Return (x, y) of the center of cell containing provided text 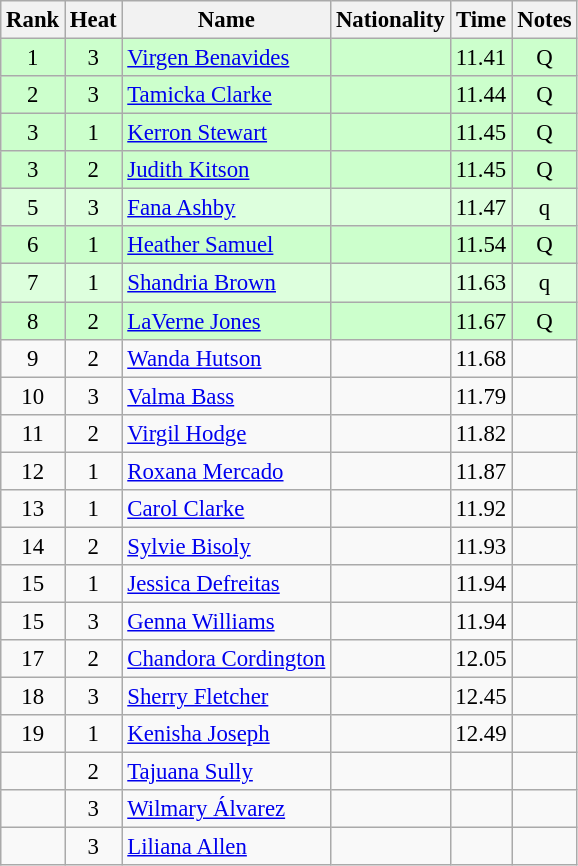
12.45 (481, 697)
11.63 (481, 283)
Shandria Brown (226, 283)
Carol Clarke (226, 509)
Fana Ashby (226, 208)
Chandora Cordington (226, 659)
9 (33, 358)
8 (33, 321)
Tajuana Sully (226, 772)
Heather Samuel (226, 245)
12.49 (481, 734)
11.44 (481, 95)
Sylvie Bisoly (226, 546)
Wanda Hutson (226, 358)
Liliana Allen (226, 847)
Name (226, 20)
LaVerne Jones (226, 321)
Heat (94, 20)
19 (33, 734)
18 (33, 697)
11.67 (481, 321)
11 (33, 433)
Virgen Benavides (226, 58)
11.47 (481, 208)
Rank (33, 20)
10 (33, 396)
12 (33, 471)
Valma Bass (226, 396)
17 (33, 659)
11.92 (481, 509)
11.68 (481, 358)
Jessica Defreitas (226, 584)
11.54 (481, 245)
14 (33, 546)
Roxana Mercado (226, 471)
Time (481, 20)
11.82 (481, 433)
6 (33, 245)
12.05 (481, 659)
11.79 (481, 396)
Kenisha Joseph (226, 734)
11.93 (481, 546)
5 (33, 208)
Nationality (390, 20)
Wilmary Álvarez (226, 809)
11.41 (481, 58)
Judith Kitson (226, 170)
13 (33, 509)
Kerron Stewart (226, 133)
Notes (544, 20)
Tamicka Clarke (226, 95)
7 (33, 283)
Genna Williams (226, 621)
11.87 (481, 471)
Sherry Fletcher (226, 697)
Virgil Hodge (226, 433)
